Extract the [X, Y] coordinate from the center of the cell holding the provided text.  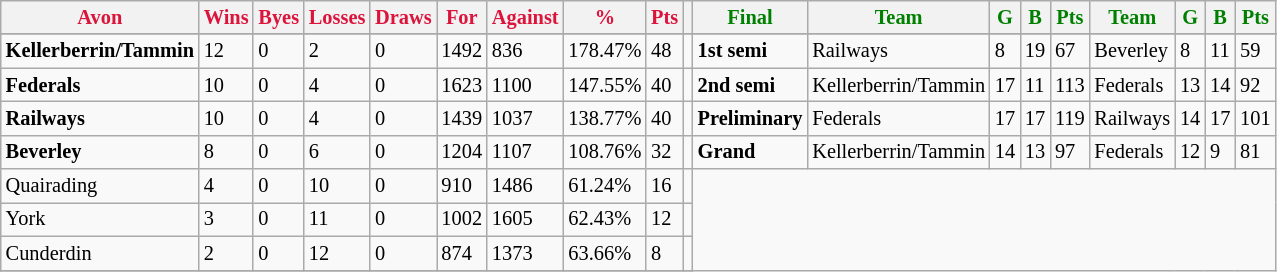
61.24% [604, 186]
19 [1035, 51]
108.76% [604, 152]
Wins [226, 17]
Byes [278, 17]
York [100, 219]
1373 [526, 253]
81 [1255, 152]
62.43% [604, 219]
2nd semi [750, 85]
Grand [750, 152]
59 [1255, 51]
Preliminary [750, 118]
32 [664, 152]
101 [1255, 118]
Cunderdin [100, 253]
178.47% [604, 51]
836 [526, 51]
1623 [462, 85]
1204 [462, 152]
Losses [337, 17]
1492 [462, 51]
Against [526, 17]
Quairading [100, 186]
67 [1070, 51]
Final [750, 17]
1486 [526, 186]
1107 [526, 152]
1100 [526, 85]
48 [664, 51]
For [462, 17]
119 [1070, 118]
3 [226, 219]
1002 [462, 219]
1605 [526, 219]
63.66% [604, 253]
9 [1220, 152]
6 [337, 152]
1439 [462, 118]
147.55% [604, 85]
Avon [100, 17]
1st semi [750, 51]
113 [1070, 85]
92 [1255, 85]
16 [664, 186]
874 [462, 253]
138.77% [604, 118]
97 [1070, 152]
910 [462, 186]
Draws [403, 17]
% [604, 17]
1037 [526, 118]
